Capture the cell that displays the provided text and extract its (x, y) central coordinate. 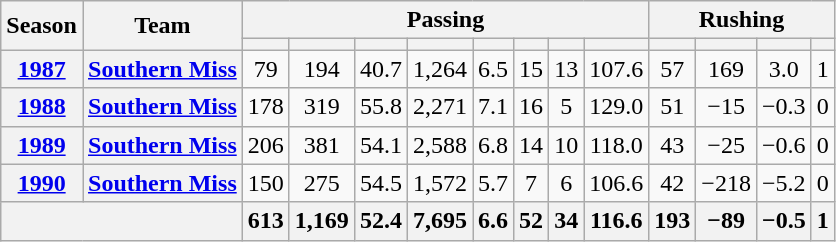
Rushing (742, 20)
−25 (726, 145)
−5.2 (784, 183)
Season (42, 26)
178 (266, 107)
7 (532, 183)
7,695 (440, 221)
1,264 (440, 69)
−0.5 (784, 221)
169 (726, 69)
193 (672, 221)
118.0 (616, 145)
54.5 (380, 183)
−218 (726, 183)
1,572 (440, 183)
7.1 (492, 107)
10 (566, 145)
5 (566, 107)
5.7 (492, 183)
55.8 (380, 107)
16 (532, 107)
54.1 (380, 145)
−89 (726, 221)
150 (266, 183)
6.6 (492, 221)
34 (566, 221)
129.0 (616, 107)
−0.3 (784, 107)
6.8 (492, 145)
40.7 (380, 69)
6.5 (492, 69)
1989 (42, 145)
14 (532, 145)
107.6 (616, 69)
52 (532, 221)
1990 (42, 183)
42 (672, 183)
116.6 (616, 221)
2,588 (440, 145)
2,271 (440, 107)
52.4 (380, 221)
206 (266, 145)
−15 (726, 107)
Passing (445, 20)
57 (672, 69)
15 (532, 69)
13 (566, 69)
613 (266, 221)
3.0 (784, 69)
194 (322, 69)
6 (566, 183)
−0.6 (784, 145)
79 (266, 69)
1988 (42, 107)
Team (162, 26)
1,169 (322, 221)
43 (672, 145)
381 (322, 145)
319 (322, 107)
106.6 (616, 183)
1987 (42, 69)
51 (672, 107)
275 (322, 183)
